Locate the cell with the specified text and output its [X, Y] center coordinate. 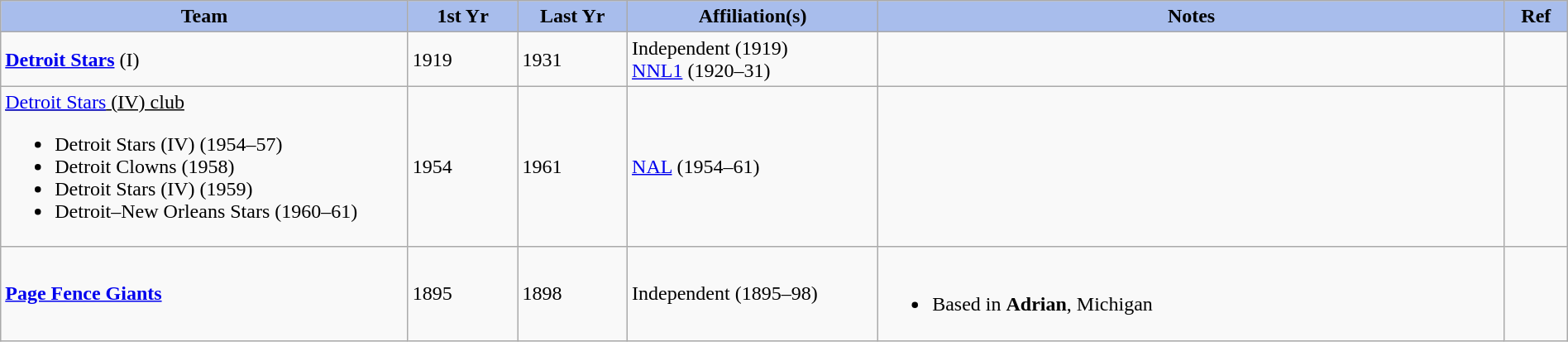
Detroit Stars (IV) clubDetroit Stars (IV) (1954–57)Detroit Clowns (1958)Detroit Stars (IV) (1959)Detroit–New Orleans Stars (1960–61) [205, 166]
Ref [1536, 17]
Based in Adrian, Michigan [1192, 293]
NAL (1954–61) [753, 166]
Team [205, 17]
1919 [463, 60]
Last Yr [572, 17]
Independent (1919)NNL1 (1920–31) [753, 60]
1931 [572, 60]
1st Yr [463, 17]
Independent (1895–98) [753, 293]
1961 [572, 166]
Notes [1192, 17]
Detroit Stars (I) [205, 60]
1895 [463, 293]
Affiliation(s) [753, 17]
1898 [572, 293]
1954 [463, 166]
Page Fence Giants [205, 293]
